Locate the cell with the specified text and output its (x, y) center coordinate. 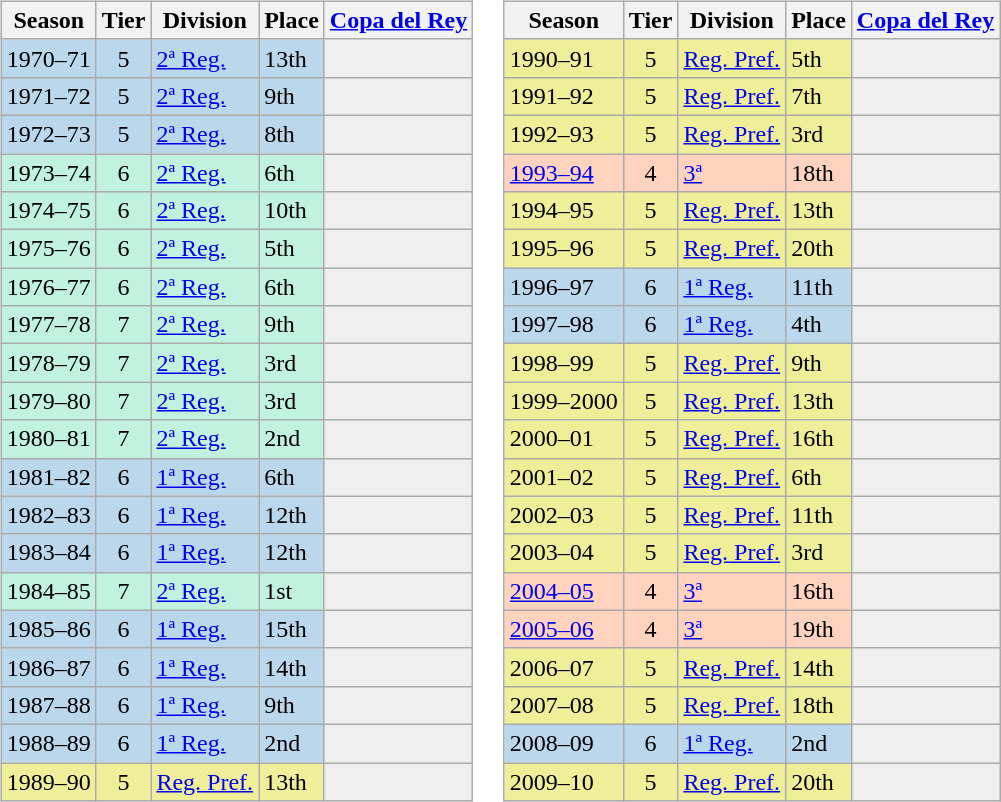
1991–92 (564, 96)
1982–83 (48, 515)
8th (292, 134)
2008–09 (564, 743)
1978–79 (48, 363)
15th (292, 629)
1989–90 (48, 781)
1981–82 (48, 477)
1st (292, 591)
1988–89 (48, 743)
1976–77 (48, 287)
2000–01 (564, 439)
1977–78 (48, 325)
1992–93 (564, 134)
1985–86 (48, 629)
1975–76 (48, 249)
1974–75 (48, 211)
1995–96 (564, 249)
1983–84 (48, 553)
1984–85 (48, 591)
2005–06 (564, 629)
2003–04 (564, 553)
7th (819, 96)
1971–72 (48, 96)
1970–71 (48, 58)
1997–98 (564, 325)
19th (819, 629)
1999–2000 (564, 401)
2004–05 (564, 591)
1986–87 (48, 667)
1998–99 (564, 363)
2001–02 (564, 477)
1994–95 (564, 211)
1980–81 (48, 439)
10th (292, 211)
2007–08 (564, 705)
1973–74 (48, 173)
1979–80 (48, 401)
2006–07 (564, 667)
1990–91 (564, 58)
2002–03 (564, 515)
2009–10 (564, 781)
1996–97 (564, 287)
1987–88 (48, 705)
1972–73 (48, 134)
1993–94 (564, 173)
4th (819, 325)
